Locate the cell with the specified text and output its (x, y) center coordinate. 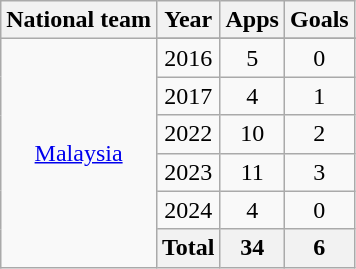
2016 (188, 58)
Apps (252, 20)
Total (188, 248)
2 (319, 134)
11 (252, 172)
Goals (319, 20)
Malaysia (79, 153)
34 (252, 248)
5 (252, 58)
2017 (188, 96)
2023 (188, 172)
10 (252, 134)
6 (319, 248)
2022 (188, 134)
National team (79, 20)
1 (319, 96)
3 (319, 172)
Year (188, 20)
2024 (188, 210)
